Identify which cell holds the provided text, then report its [X, Y] central coordinate. 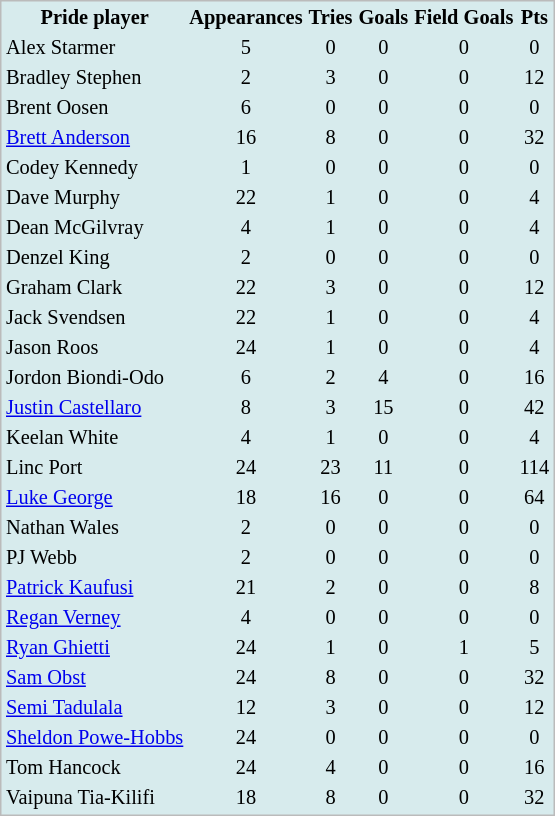
Jordon Biondi-Odo [94, 378]
15 [384, 408]
Brett Anderson [94, 138]
114 [534, 468]
Tom Hancock [94, 768]
64 [534, 498]
11 [384, 468]
Keelan White [94, 438]
Jack Svendsen [94, 318]
Sheldon Powe-Hobbs [94, 738]
23 [330, 468]
Ryan Ghietti [94, 648]
42 [534, 408]
Field Goals [464, 18]
Alex Starmer [94, 48]
Pride player [94, 18]
Brent Oosen [94, 108]
Vaipuna Tia-Kilifi [94, 798]
Pts [534, 18]
Justin Castellaro [94, 408]
Nathan Wales [94, 528]
Tries [330, 18]
Denzel King [94, 258]
Patrick Kaufusi [94, 588]
Linc Port [94, 468]
Codey Kennedy [94, 168]
Graham Clark [94, 288]
Luke George [94, 498]
PJ Webb [94, 558]
Dean McGilvray [94, 228]
Bradley Stephen [94, 78]
Semi Tadulala [94, 708]
Appearances [246, 18]
Goals [384, 18]
Dave Murphy [94, 198]
21 [246, 588]
Jason Roos [94, 348]
Sam Obst [94, 678]
Regan Verney [94, 618]
